Return the (X, Y) coordinate for the center point of the cell that contains the specified text.  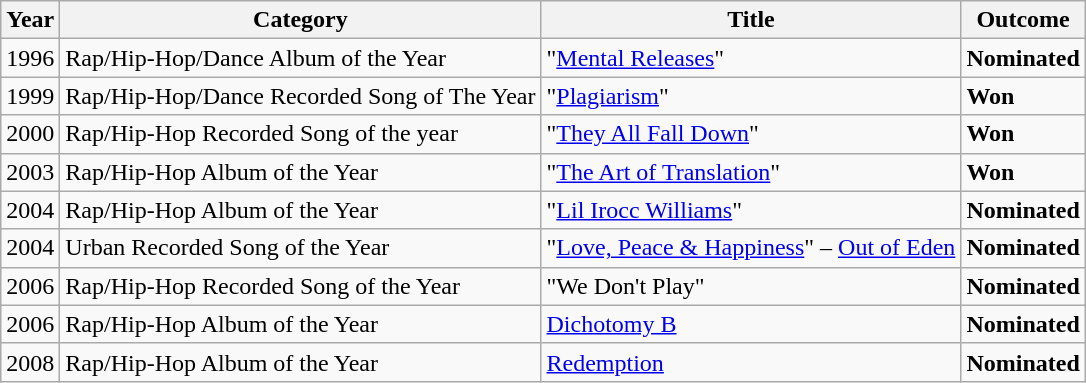
Rap/Hip-Hop Recorded Song of the Year (300, 286)
Rap/Hip-Hop/Dance Album of the Year (300, 58)
"Mental Releases" (751, 58)
"Love, Peace & Happiness" – Out of Eden (751, 248)
"We Don't Play" (751, 286)
"They All Fall Down" (751, 134)
"Lil Irocc Williams" (751, 210)
Dichotomy B (751, 324)
Outcome (1023, 20)
Rap/Hip-Hop/Dance Recorded Song of The Year (300, 96)
Category (300, 20)
Year (30, 20)
2008 (30, 362)
Rap/Hip-Hop Recorded Song of the year (300, 134)
Redemption (751, 362)
2000 (30, 134)
Title (751, 20)
1999 (30, 96)
"The Art of Translation" (751, 172)
"Plagiarism" (751, 96)
1996 (30, 58)
Urban Recorded Song of the Year (300, 248)
2003 (30, 172)
